From the cell containing the given text, extract its center point as [X, Y] coordinate. 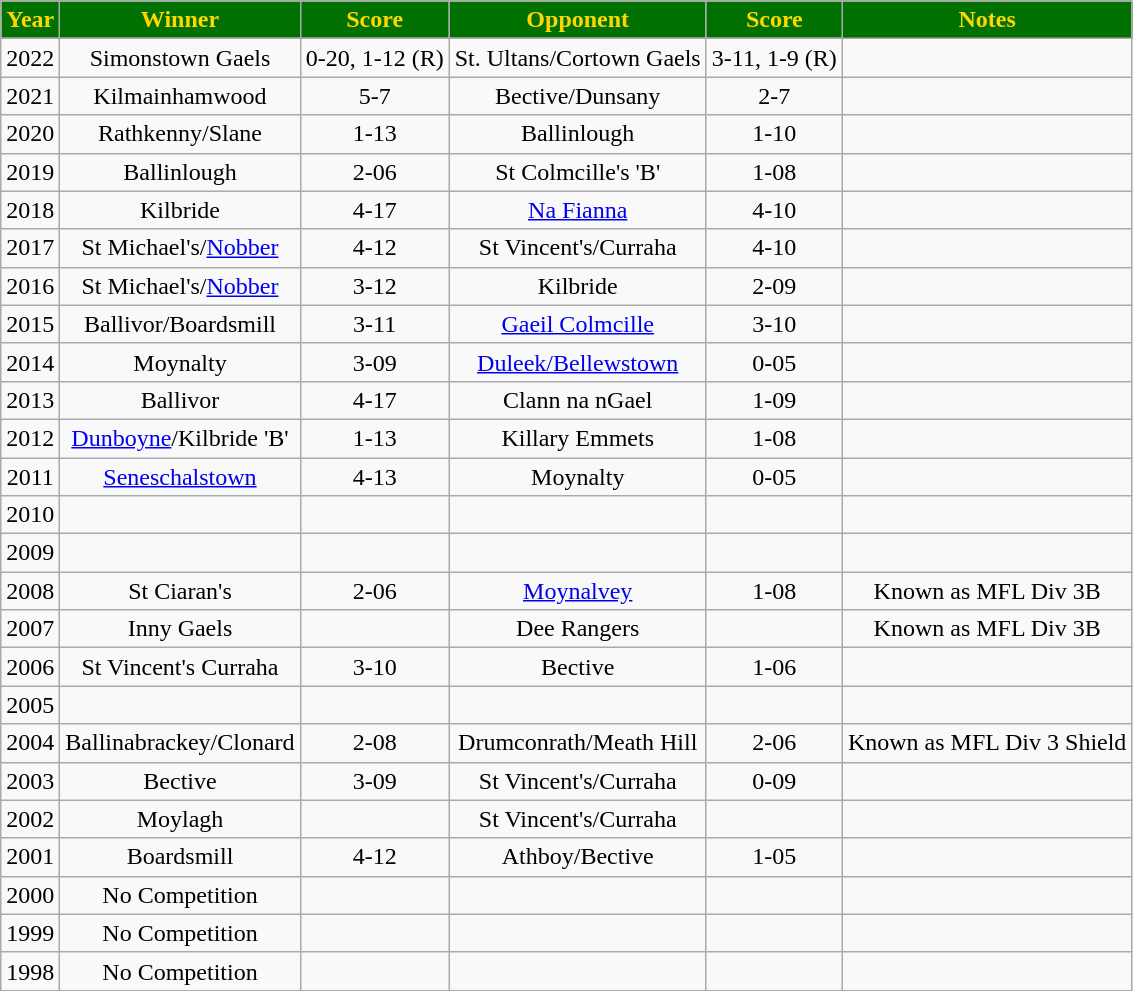
Gaeil Colmcille [578, 324]
Opponent [578, 20]
St Colmcille's 'B' [578, 172]
2021 [30, 96]
2017 [30, 248]
3-11, 1-9 (R) [774, 58]
St Ciaran's [180, 591]
Drumconrath/Meath Hill [578, 743]
0-09 [774, 781]
Simonstown Gaels [180, 58]
Boardsmill [180, 857]
2-08 [374, 743]
4-13 [374, 477]
2-09 [774, 286]
2011 [30, 477]
Known as MFL Div 3 Shield [987, 743]
5-7 [374, 96]
2013 [30, 400]
0-20, 1-12 (R) [374, 58]
2015 [30, 324]
Clann na nGael [578, 400]
2020 [30, 134]
1998 [30, 971]
3-11 [374, 324]
2004 [30, 743]
Duleek/Bellewstown [578, 362]
Ballivor [180, 400]
Inny Gaels [180, 629]
2007 [30, 629]
Na Fianna [578, 210]
Seneschalstown [180, 477]
2010 [30, 515]
Year [30, 20]
Athboy/Bective [578, 857]
Dee Rangers [578, 629]
St Vincent's Curraha [180, 667]
2000 [30, 895]
Ballivor/Boardsmill [180, 324]
1999 [30, 933]
Dunboyne/Kilbride 'B' [180, 438]
2003 [30, 781]
2014 [30, 362]
3-12 [374, 286]
2022 [30, 58]
2012 [30, 438]
1-10 [774, 134]
Kilmainhamwood [180, 96]
2005 [30, 705]
Killary Emmets [578, 438]
Winner [180, 20]
Rathkenny/Slane [180, 134]
2006 [30, 667]
2008 [30, 591]
2001 [30, 857]
2016 [30, 286]
1-09 [774, 400]
St. Ultans/Cortown Gaels [578, 58]
Bective/Dunsany [578, 96]
2019 [30, 172]
2018 [30, 210]
2009 [30, 553]
Moynalvey [578, 591]
1-05 [774, 857]
Ballinabrackey/Clonard [180, 743]
1-06 [774, 667]
2-7 [774, 96]
Moylagh [180, 819]
Notes [987, 20]
2002 [30, 819]
